Return [X, Y] of the center of cell containing provided text 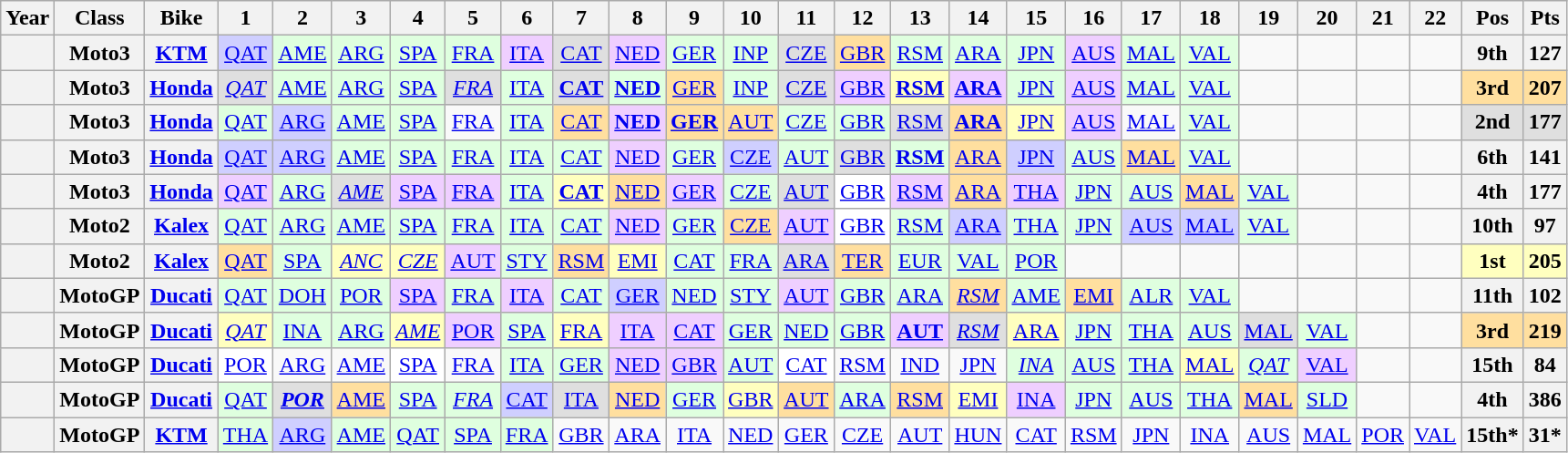
15 [1036, 18]
11th [1492, 295]
2 [302, 18]
8 [638, 18]
1 [245, 18]
207 [1545, 88]
6 [527, 18]
17 [1151, 18]
IND [919, 365]
TER [863, 261]
31* [1545, 435]
141 [1545, 157]
7 [581, 18]
SLD [1327, 399]
ANC [361, 261]
HUN [979, 435]
19 [1268, 18]
12 [863, 18]
84 [1545, 365]
10 [751, 18]
15th [1492, 365]
97 [1545, 226]
14 [979, 18]
20 [1327, 18]
127 [1545, 53]
EUR [919, 261]
9 [694, 18]
15th* [1492, 435]
21 [1383, 18]
Pos [1492, 18]
DOH [302, 295]
18 [1210, 18]
Bike [181, 18]
4 [417, 18]
13 [919, 18]
Year [27, 18]
205 [1545, 261]
5 [473, 18]
386 [1545, 399]
1st [1492, 261]
Class [100, 18]
102 [1545, 295]
ALR [1151, 295]
22 [1434, 18]
Pts [1545, 18]
11 [806, 18]
3 [361, 18]
10th [1492, 226]
16 [1093, 18]
9th [1492, 53]
219 [1545, 330]
2nd [1492, 122]
6th [1492, 157]
